Determine the [x, y] coordinate at the center of the cell enclosing the given text.  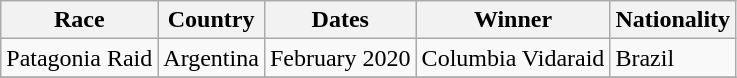
Argentina [212, 58]
February 2020 [340, 58]
Patagonia Raid [80, 58]
Winner [513, 20]
Race [80, 20]
Nationality [673, 20]
Columbia Vidaraid [513, 58]
Dates [340, 20]
Brazil [673, 58]
Country [212, 20]
